Determine the (x, y) coordinate at the center of the cell enclosing the given text.  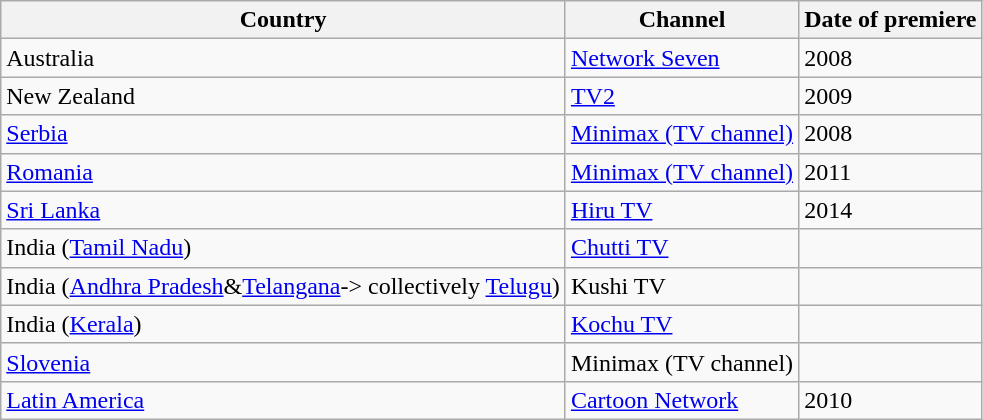
2010 (890, 400)
India (Tamil Nadu) (284, 248)
Sri Lanka (284, 210)
Australia (284, 58)
Date of premiere (890, 20)
Kushi TV (682, 286)
India (Andhra Pradesh&Telangana-> collectively Telugu) (284, 286)
Network Seven (682, 58)
Serbia (284, 134)
Chutti TV (682, 248)
Latin America (284, 400)
2014 (890, 210)
Kochu TV (682, 324)
Slovenia (284, 362)
Channel (682, 20)
2011 (890, 172)
India (Kerala) (284, 324)
TV2 (682, 96)
Country (284, 20)
2009 (890, 96)
Hiru TV (682, 210)
New Zealand (284, 96)
Cartoon Network (682, 400)
Romania (284, 172)
